Detect which cell encompasses the target text, then output its (x, y) center coordinate. 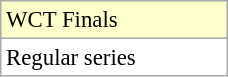
Regular series (114, 58)
WCT Finals (114, 20)
